Capture the cell that displays the provided text and extract its (x, y) central coordinate. 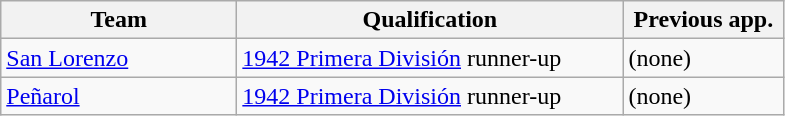
Peñarol (119, 96)
Qualification (430, 20)
Team (119, 20)
Previous app. (704, 20)
San Lorenzo (119, 58)
